From the cell containing the given text, extract its center point as [x, y] coordinate. 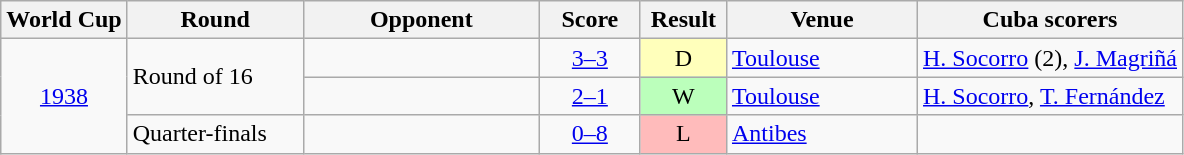
H. Socorro, T. Fernández [1050, 96]
W [683, 96]
L [683, 134]
Opponent [421, 20]
Antibes [822, 134]
Round of 16 [215, 77]
Result [683, 20]
1938 [64, 96]
D [683, 58]
2–1 [590, 96]
3–3 [590, 58]
H. Socorro (2), J. Magriñá [1050, 58]
0–8 [590, 134]
Quarter-finals [215, 134]
Cuba scorers [1050, 20]
Venue [822, 20]
Score [590, 20]
World Cup [64, 20]
Round [215, 20]
